Search for the cell housing the specified text and yield its (X, Y) center coordinate. 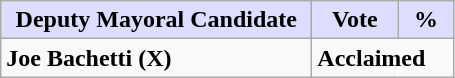
Deputy Mayoral Candidate (156, 20)
Joe Bachetti (X) (156, 58)
Vote (355, 20)
Acclaimed (383, 58)
% (426, 20)
